For the text-containing cell, return its midpoint in (x, y) coordinate format. 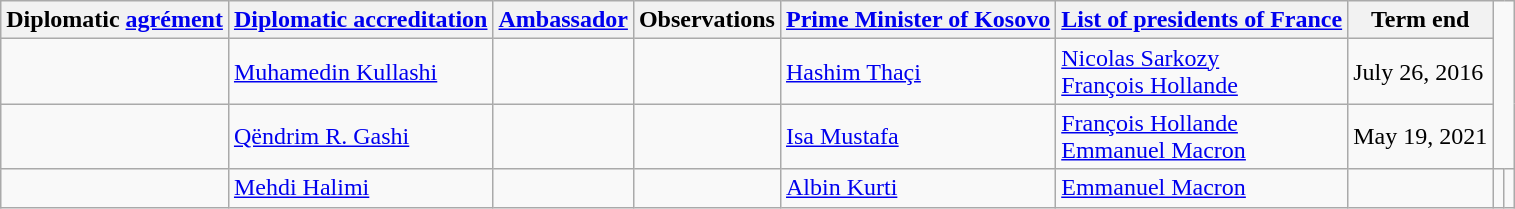
Qëndrim R. Gashi (360, 136)
Albin Kurti (918, 188)
Nicolas SarkozyFrançois Hollande (1202, 72)
Prime Minister of Kosovo (918, 20)
Isa Mustafa (918, 136)
Diplomatic accreditation (360, 20)
List of presidents of France (1202, 20)
Observations (706, 20)
Mehdi Halimi (360, 188)
Diplomatic agrément (115, 20)
Term end (1420, 20)
Muhamedin Kullashi (360, 72)
François HollandeEmmanuel Macron (1202, 136)
Emmanuel Macron (1202, 188)
May 19, 2021 (1420, 136)
Hashim Thaçi (918, 72)
July 26, 2016 (1420, 72)
Ambassador (563, 20)
